Find where the given text appears and provide that cell's center as (x, y) coordinate. 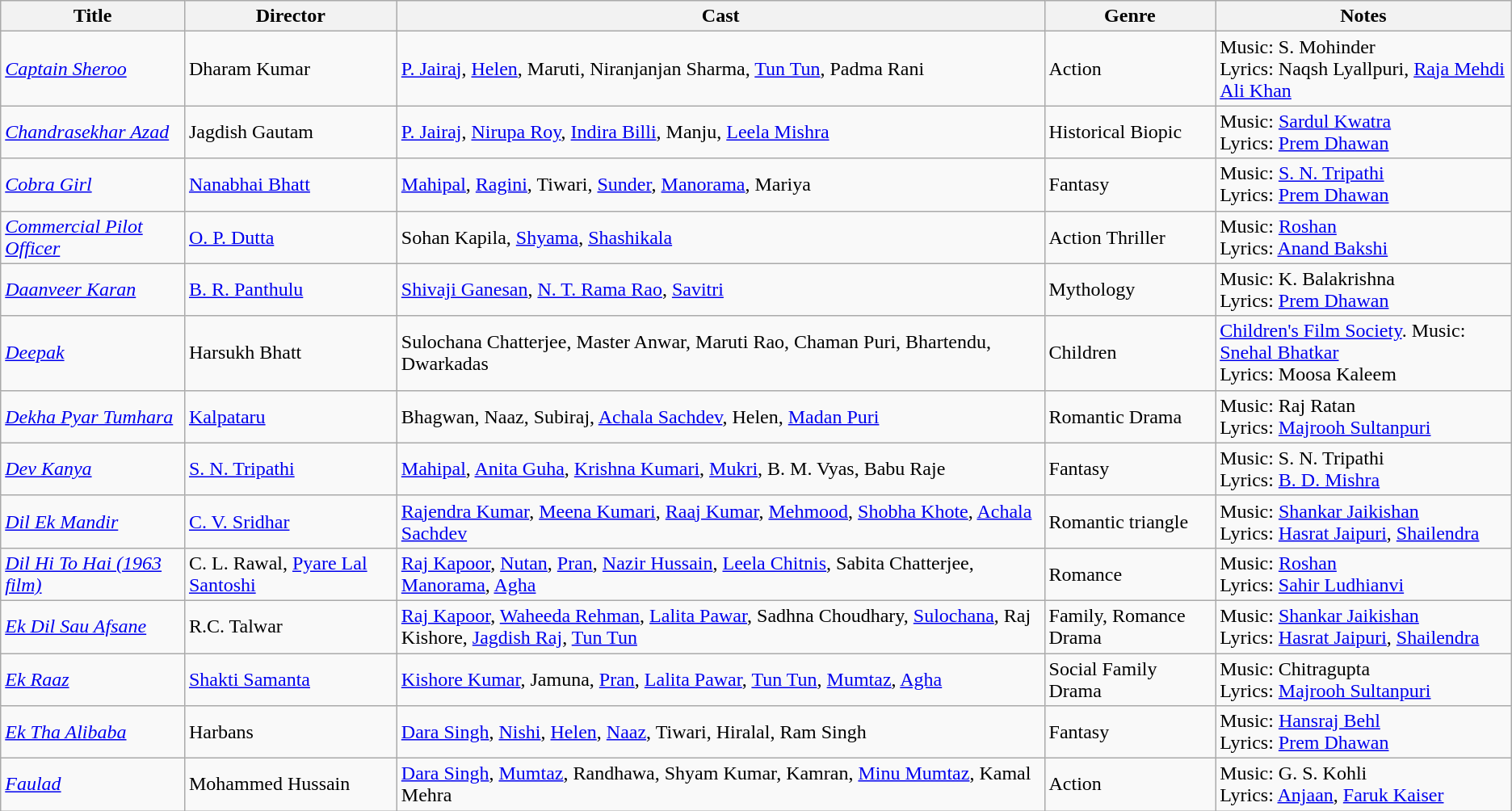
O. P. Dutta (291, 237)
Ek Dil Sau Afsane (93, 627)
Mahipal, Ragini, Tiwari, Sunder, Manorama, Mariya (720, 184)
C. V. Sridhar (291, 522)
Nanabhai Bhatt (291, 184)
B. R. Panthulu (291, 289)
Family, Romance Drama (1130, 627)
Chandrasekhar Azad (93, 132)
Dara Singh, Nishi, Helen, Naaz, Tiwari, Hiralal, Ram Singh (720, 732)
Genre (1130, 16)
Ek Raaz (93, 679)
Music: S. N. TripathiLyrics: Prem Dhawan (1363, 184)
Dharam Kumar (291, 69)
Mohammed Hussain (291, 785)
Music: S. MohinderLyrics: Naqsh Lyallpuri, Raja Mehdi Ali Khan (1363, 69)
Music: G. S. KohliLyrics: Anjaan, Faruk Kaiser (1363, 785)
Music: RoshanLyrics: Anand Bakshi (1363, 237)
S. N. Tripathi (291, 469)
Faulad (93, 785)
Cast (720, 16)
Social Family Drama (1130, 679)
Dekha Pyar Tumhara (93, 417)
Children's Film Society. Music: Snehal BhatkarLyrics: Moosa Kaleem (1363, 353)
Dil Ek Mandir (93, 522)
Kalpataru (291, 417)
P. Jairaj, Nirupa Roy, Indira Billi, Manju, Leela Mishra (720, 132)
Shivaji Ganesan, N. T. Rama Rao, Savitri (720, 289)
Kishore Kumar, Jamuna, Pran, Lalita Pawar, Tun Tun, Mumtaz, Agha (720, 679)
Ek Tha Alibaba (93, 732)
Raj Kapoor, Nutan, Pran, Nazir Hussain, Leela Chitnis, Sabita Chatterjee, Manorama, Agha (720, 574)
Romantic triangle (1130, 522)
Daanveer Karan (93, 289)
Raj Kapoor, Waheeda Rehman, Lalita Pawar, Sadhna Choudhary, Sulochana, Raj Kishore, Jagdish Raj, Tun Tun (720, 627)
Music: Sardul KwatraLyrics: Prem Dhawan (1363, 132)
Dil Hi To Hai (1963 film) (93, 574)
Music: RoshanLyrics: Sahir Ludhianvi (1363, 574)
Harbans (291, 732)
C. L. Rawal, Pyare Lal Santoshi (291, 574)
Romantic Drama (1130, 417)
Deepak (93, 353)
Music: S. N. TripathiLyrics: B. D. Mishra (1363, 469)
Jagdish Gautam (291, 132)
Romance (1130, 574)
Title (93, 16)
R.C. Talwar (291, 627)
Music: K. BalakrishnaLyrics: Prem Dhawan (1363, 289)
Music: ChitraguptaLyrics: Majrooh Sultanpuri (1363, 679)
Children (1130, 353)
Mythology (1130, 289)
Action Thriller (1130, 237)
Sulochana Chatterjee, Master Anwar, Maruti Rao, Chaman Puri, Bhartendu, Dwarkadas (720, 353)
Rajendra Kumar, Meena Kumari, Raaj Kumar, Mehmood, Shobha Khote, Achala Sachdev (720, 522)
Notes (1363, 16)
P. Jairaj, Helen, Maruti, Niranjanjan Sharma, Tun Tun, Padma Rani (720, 69)
Music: Hansraj BehlLyrics: Prem Dhawan (1363, 732)
Historical Biopic (1130, 132)
Director (291, 16)
Dara Singh, Mumtaz, Randhawa, Shyam Kumar, Kamran, Minu Mumtaz, Kamal Mehra (720, 785)
Dev Kanya (93, 469)
Sohan Kapila, Shyama, Shashikala (720, 237)
Cobra Girl (93, 184)
Bhagwan, Naaz, Subiraj, Achala Sachdev, Helen, Madan Puri (720, 417)
Commercial Pilot Officer (93, 237)
Captain Sheroo (93, 69)
Shakti Samanta (291, 679)
Music: Raj RatanLyrics: Majrooh Sultanpuri (1363, 417)
Mahipal, Anita Guha, Krishna Kumari, Mukri, B. M. Vyas, Babu Raje (720, 469)
Harsukh Bhatt (291, 353)
